Identify which cell holds the provided text, then report its (X, Y) central coordinate. 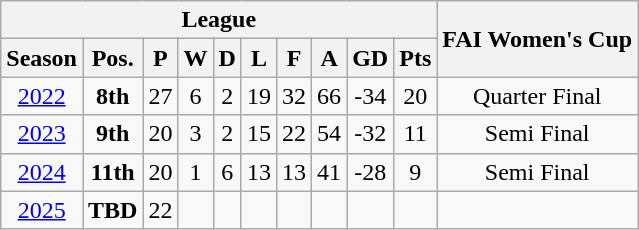
P (160, 58)
11th (112, 172)
9th (112, 134)
FAI Women's Cup (538, 39)
32 (294, 96)
1 (196, 172)
9 (416, 172)
15 (258, 134)
-34 (370, 96)
2022 (42, 96)
3 (196, 134)
19 (258, 96)
Pos. (112, 58)
66 (330, 96)
41 (330, 172)
GD (370, 58)
W (196, 58)
11 (416, 134)
F (294, 58)
League (219, 20)
2025 (42, 210)
8th (112, 96)
Quarter Final (538, 96)
TBD (112, 210)
27 (160, 96)
-28 (370, 172)
A (330, 58)
-32 (370, 134)
2023 (42, 134)
Pts (416, 58)
2024 (42, 172)
D (227, 58)
54 (330, 134)
Season (42, 58)
L (258, 58)
